Determine the (x, y) coordinate at the center of the cell enclosing the given text.  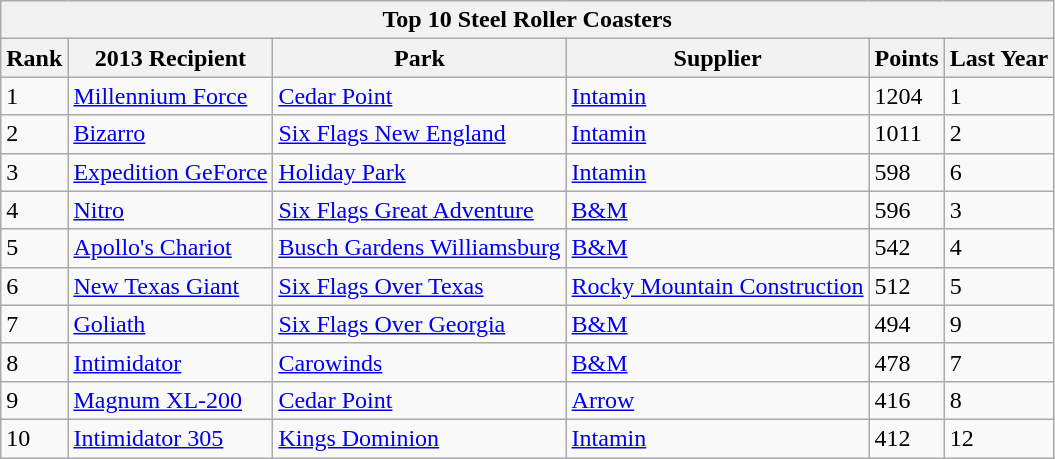
Arrow (718, 400)
Intimidator 305 (170, 438)
Six Flags New England (420, 134)
Goliath (170, 324)
Magnum XL-200 (170, 400)
416 (906, 400)
542 (906, 248)
478 (906, 362)
New Texas Giant (170, 286)
Kings Dominion (420, 438)
12 (999, 438)
10 (34, 438)
Top 10 Steel Roller Coasters (528, 20)
Nitro (170, 210)
598 (906, 172)
1204 (906, 96)
Bizarro (170, 134)
412 (906, 438)
494 (906, 324)
2013 Recipient (170, 58)
Park (420, 58)
Millennium Force (170, 96)
Rank (34, 58)
Rocky Mountain Construction (718, 286)
512 (906, 286)
Six Flags Over Georgia (420, 324)
Expedition GeForce (170, 172)
596 (906, 210)
Apollo's Chariot (170, 248)
Holiday Park (420, 172)
Six Flags Great Adventure (420, 210)
Intimidator (170, 362)
Busch Gardens Williamsburg (420, 248)
Carowinds (420, 362)
Points (906, 58)
Supplier (718, 58)
Six Flags Over Texas (420, 286)
Last Year (999, 58)
1011 (906, 134)
